Search for the cell housing the specified text and yield its (X, Y) center coordinate. 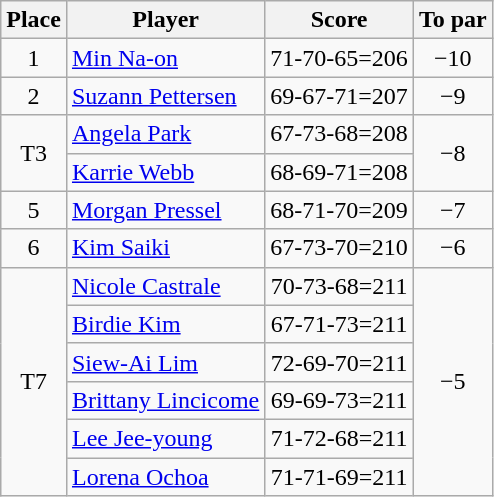
2 (34, 96)
T3 (34, 153)
Kim Saiki (165, 248)
Birdie Kim (165, 324)
6 (34, 248)
71-70-65=206 (340, 58)
Morgan Pressel (165, 210)
71-72-68=211 (340, 438)
Lee Jee-young (165, 438)
71-71-69=211 (340, 477)
68-69-71=208 (340, 172)
70-73-68=211 (340, 286)
−6 (452, 248)
Angela Park (165, 134)
Suzann Pettersen (165, 96)
Lorena Ochoa (165, 477)
−5 (452, 381)
Player (165, 20)
Score (340, 20)
Nicole Castrale (165, 286)
69-69-73=211 (340, 400)
−7 (452, 210)
67-71-73=211 (340, 324)
−10 (452, 58)
67-73-70=210 (340, 248)
68-71-70=209 (340, 210)
Siew-Ai Lim (165, 362)
67-73-68=208 (340, 134)
−9 (452, 96)
−8 (452, 153)
Brittany Lincicome (165, 400)
Min Na-on (165, 58)
72-69-70=211 (340, 362)
1 (34, 58)
5 (34, 210)
Karrie Webb (165, 172)
Place (34, 20)
69-67-71=207 (340, 96)
To par (452, 20)
T7 (34, 381)
